Search for the cell housing the specified text and yield its (X, Y) center coordinate. 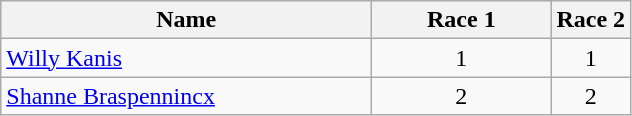
Race 1 (462, 20)
Shanne Braspennincx (186, 96)
Name (186, 20)
Willy Kanis (186, 58)
Race 2 (591, 20)
